Scan for the cell matching the given text and deliver its [X, Y] coordinate at center. 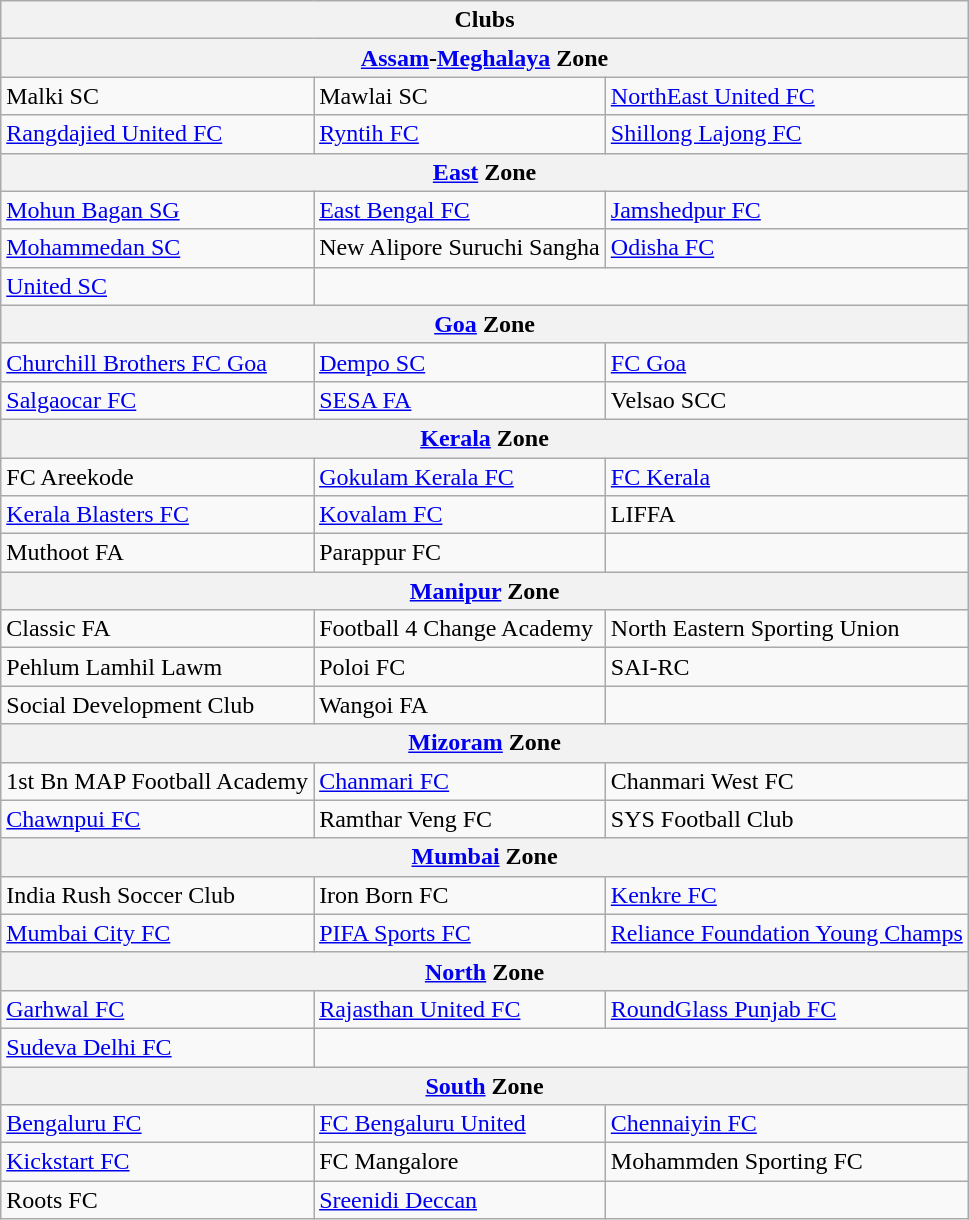
East Zone [485, 172]
Jamshedpur FC [786, 210]
SYS Football Club [786, 819]
Goa Zone [485, 324]
FC Bengaluru United [460, 1124]
Dempo SC [460, 362]
Mohammedan SC [158, 248]
FC Mangalore [460, 1162]
Chanmari FC [460, 781]
Parappur FC [460, 553]
FC Areekode [158, 477]
Reliance Foundation Young Champs [786, 933]
Rangdajied United FC [158, 134]
South Zone [485, 1085]
Gokulam Kerala FC [460, 477]
Football 4 Change Academy [460, 629]
Mohammden Sporting FC [786, 1162]
Chanmari West FC [786, 781]
Mumbai Zone [485, 857]
Shillong Lajong FC [786, 134]
Velsao SCC [786, 400]
Kenkre FC [786, 895]
Mizoram Zone [485, 743]
East Bengal FC [460, 210]
Salgaocar FC [158, 400]
Mumbai City FC [158, 933]
SESA FA [460, 400]
Churchill Brothers FC Goa [158, 362]
1st Bn MAP Football Academy [158, 781]
India Rush Soccer Club [158, 895]
FC Kerala [786, 477]
Pehlum Lamhil Lawm [158, 667]
Ramthar Veng FC [460, 819]
Manipur Zone [485, 591]
Kerala Blasters FC [158, 515]
Rajasthan United FC [460, 1009]
Poloi FC [460, 667]
Garhwal FC [158, 1009]
North Zone [485, 971]
Muthoot FA [158, 553]
Sudeva Delhi FC [158, 1047]
North Eastern Sporting Union [786, 629]
Odisha FC [786, 248]
LIFFA [786, 515]
Sreenidi Deccan [460, 1200]
Mawlai SC [460, 96]
Classic FA [158, 629]
Ryntih FC [460, 134]
Chawnpui FC [158, 819]
Kerala Zone [485, 438]
Kovalam FC [460, 515]
Bengaluru FC [158, 1124]
Malki SC [158, 96]
Roots FC [158, 1200]
Social Development Club [158, 705]
United SC [158, 286]
RoundGlass Punjab FC [786, 1009]
Clubs [485, 20]
Iron Born FC [460, 895]
NorthEast United FC [786, 96]
Chennaiyin FC [786, 1124]
New Alipore Suruchi Sangha [460, 248]
FC Goa [786, 362]
Assam-Meghalaya Zone [485, 58]
SAI-RC [786, 667]
PIFA Sports FC [460, 933]
Kickstart FC [158, 1162]
Wangoi FA [460, 705]
Mohun Bagan SG [158, 210]
